Locate the cell with the specified text and output its (X, Y) center coordinate. 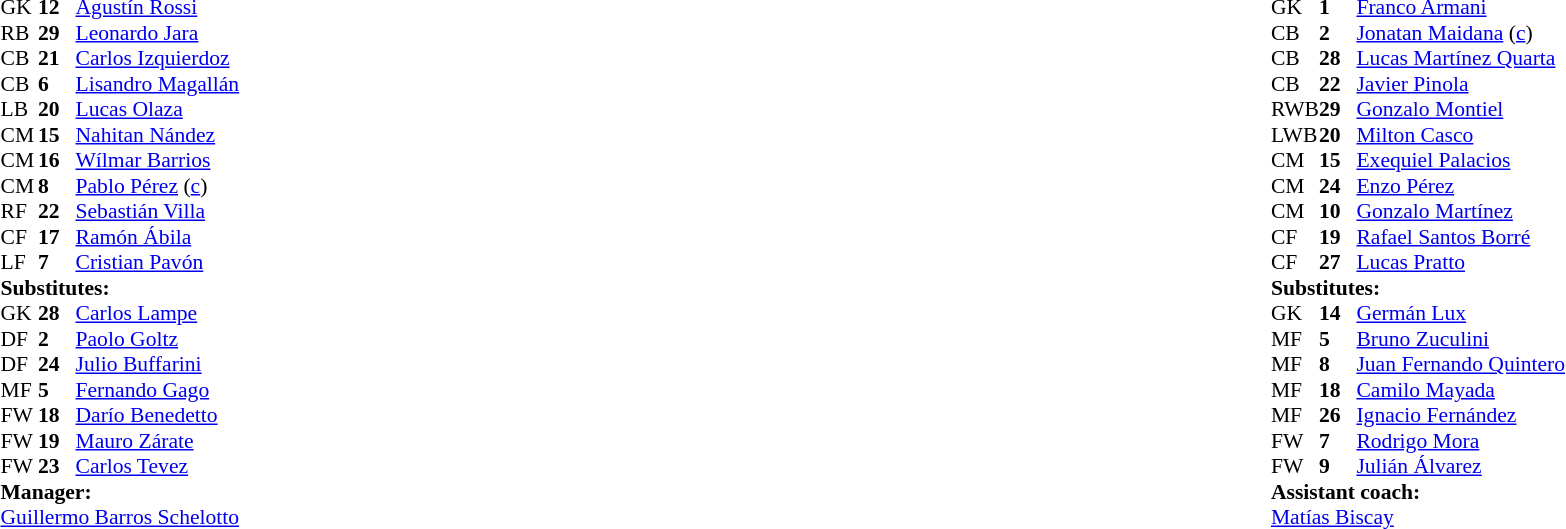
Gonzalo Montiel (1460, 109)
RF (19, 211)
Cristian Pavón (158, 263)
Ignacio Fernández (1460, 415)
14 (1338, 313)
6 (57, 84)
Darío Benedetto (158, 415)
Assistant coach: (1418, 492)
Nahitan Nández (158, 135)
LWB (1295, 135)
17 (57, 237)
Lucas Martínez Quarta (1460, 59)
Sebastián Villa (158, 211)
LF (19, 263)
Julio Buffarini (158, 365)
Lisandro Magallán (158, 84)
Julián Álvarez (1460, 467)
Bruno Zuculini (1460, 339)
Enzo Pérez (1460, 186)
Fernando Gago (158, 390)
Exequiel Palacios (1460, 161)
Carlos Izquierdoz (158, 59)
23 (57, 467)
27 (1338, 263)
Lucas Pratto (1460, 263)
Mauro Zárate (158, 441)
21 (57, 59)
LB (19, 109)
Pablo Pérez (c) (158, 186)
Carlos Lampe (158, 313)
Wílmar Barrios (158, 161)
Leonardo Jara (158, 33)
Rodrigo Mora (1460, 441)
Jonatan Maidana (c) (1460, 33)
16 (57, 161)
Rafael Santos Borré (1460, 237)
Manager: (120, 492)
Milton Casco (1460, 135)
RWB (1295, 109)
Javier Pinola (1460, 84)
9 (1338, 467)
Camilo Mayada (1460, 390)
Ramón Ábila (158, 237)
Juan Fernando Quintero (1460, 365)
Germán Lux (1460, 313)
Paolo Goltz (158, 339)
Gonzalo Martínez (1460, 211)
26 (1338, 415)
Lucas Olaza (158, 109)
Carlos Tevez (158, 467)
RB (19, 33)
10 (1338, 211)
